Output the (x, y) coordinate of the center of the cell containing the given text.  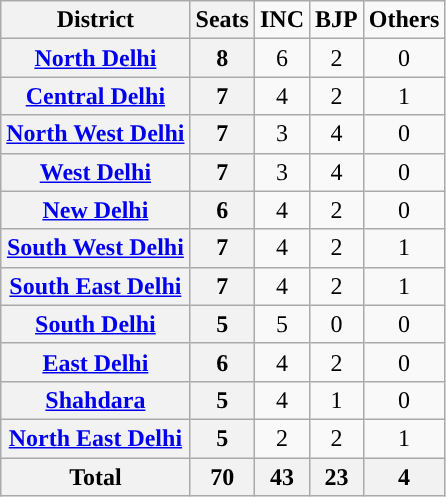
West Delhi (96, 172)
23 (337, 477)
70 (222, 477)
Central Delhi (96, 96)
Seats (222, 20)
Total (96, 477)
East Delhi (96, 362)
North West Delhi (96, 134)
Shahdara (96, 400)
Others (404, 20)
43 (282, 477)
South West Delhi (96, 248)
North Delhi (96, 58)
INC (282, 20)
District (96, 20)
BJP (337, 20)
South East Delhi (96, 286)
8 (222, 58)
North East Delhi (96, 438)
New Delhi (96, 210)
South Delhi (96, 324)
